Search for the cell housing the specified text and yield its (X, Y) center coordinate. 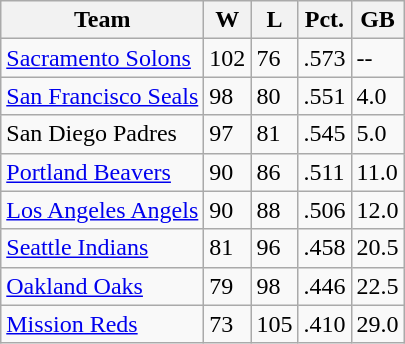
.551 (324, 96)
80 (274, 96)
Team (102, 20)
29.0 (378, 324)
73 (228, 324)
12.0 (378, 210)
76 (274, 58)
102 (228, 58)
.446 (324, 286)
20.5 (378, 248)
.506 (324, 210)
GB (378, 20)
.573 (324, 58)
97 (228, 134)
L (274, 20)
W (228, 20)
105 (274, 324)
San Diego Padres (102, 134)
San Francisco Seals (102, 96)
.410 (324, 324)
Sacramento Solons (102, 58)
88 (274, 210)
5.0 (378, 134)
79 (228, 286)
96 (274, 248)
Seattle Indians (102, 248)
Los Angeles Angels (102, 210)
86 (274, 172)
Mission Reds (102, 324)
.511 (324, 172)
.545 (324, 134)
Portland Beavers (102, 172)
11.0 (378, 172)
22.5 (378, 286)
4.0 (378, 96)
Pct. (324, 20)
.458 (324, 248)
-- (378, 58)
Oakland Oaks (102, 286)
